For the text-containing cell, return its midpoint in (x, y) coordinate format. 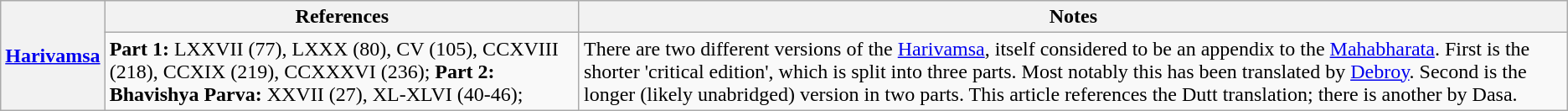
Notes (1073, 17)
References (342, 17)
Part 1: LXXVII (77), LXXX (80), CV (105), CCXVIII (218), CCXIX (219), CCXXXVI (236); Part 2: Bhavishya Parva: XXVII (27), XL-XLVI (40-46); (342, 71)
Harivamsa (53, 55)
